Identify which cell holds the provided text, then report its [x, y] central coordinate. 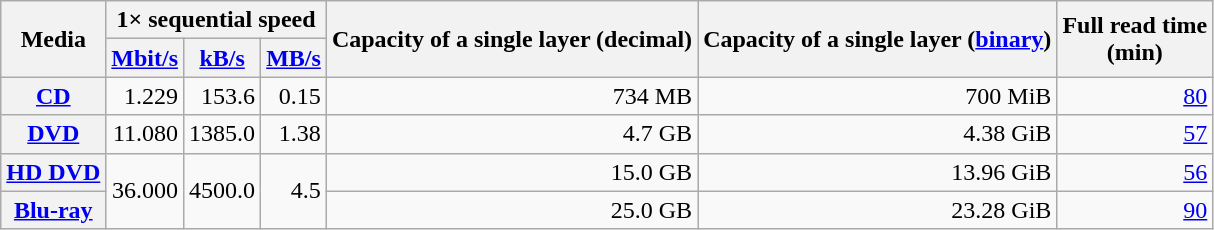
Capacity of a single layer (binary) [878, 39]
4.5 [294, 191]
4.38 GiB [878, 134]
57 [1135, 134]
36.000 [145, 191]
4.7 GB [512, 134]
11.080 [145, 134]
1.229 [145, 96]
CD [54, 96]
13.96 GiB [878, 172]
Capacity of a single layer (decimal) [512, 39]
MB/s [294, 58]
kB/s [222, 58]
734 MB [512, 96]
HD DVD [54, 172]
Full read time(min) [1135, 39]
Media [54, 39]
15.0 GB [512, 172]
0.15 [294, 96]
DVD [54, 134]
Blu-ray [54, 210]
56 [1135, 172]
1× sequential speed [216, 20]
700 MiB [878, 96]
1385.0 [222, 134]
Mbit/s [145, 58]
80 [1135, 96]
4500.0 [222, 191]
153.6 [222, 96]
25.0 GB [512, 210]
1.38 [294, 134]
90 [1135, 210]
23.28 GiB [878, 210]
